Return [X, Y] of the center of cell containing provided text 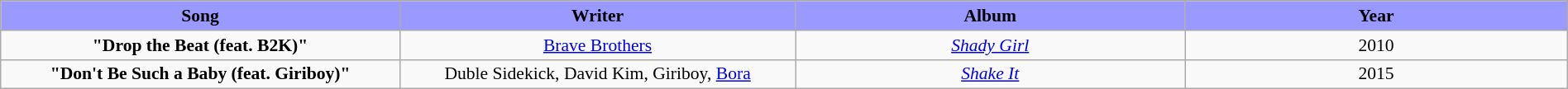
Shake It [991, 74]
"Don't Be Such a Baby (feat. Giriboy)" [200, 74]
Duble Sidekick, David Kim, Giriboy, Bora [597, 74]
Writer [597, 16]
Year [1376, 16]
2010 [1376, 44]
Album [991, 16]
Song [200, 16]
"Drop the Beat (feat. B2K)" [200, 44]
2015 [1376, 74]
Shady Girl [991, 44]
Brave Brothers [597, 44]
